Capture the cell that displays the provided text and extract its (x, y) central coordinate. 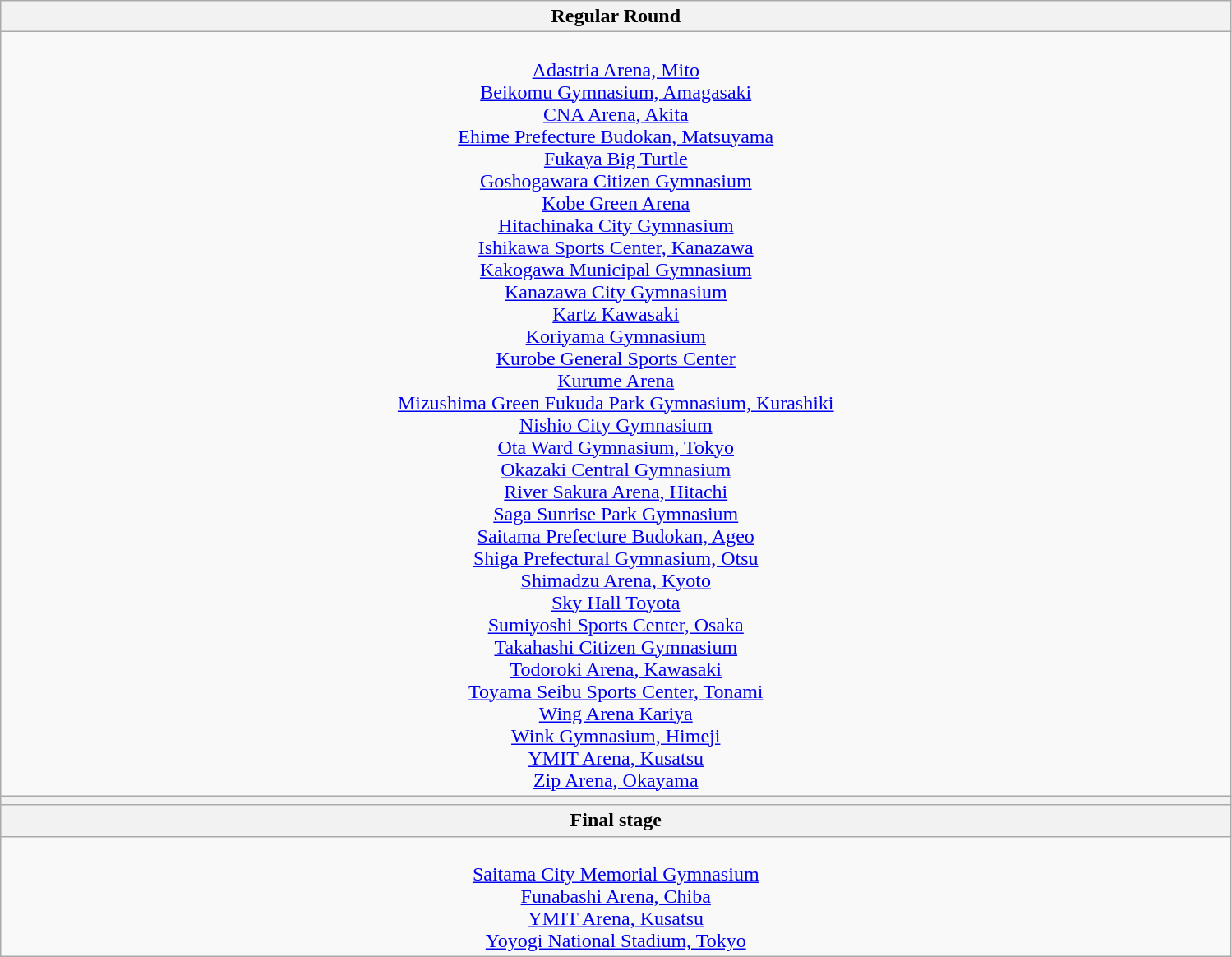
Saitama City Memorial Gymnasium Funabashi Arena, Chiba YMIT Arena, Kusatsu Yoyogi National Stadium, Tokyo (616, 896)
Final stage (616, 821)
Regular Round (616, 16)
